Locate the cell with the specified text and output its [X, Y] center coordinate. 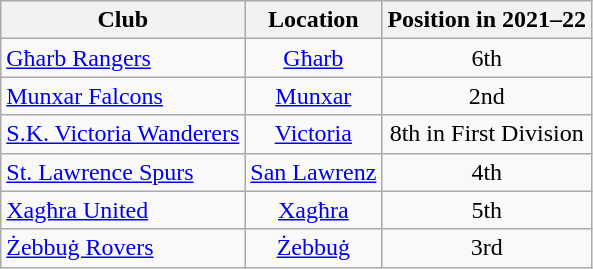
Munxar [314, 96]
Position in 2021–22 [487, 20]
8th in First Division [487, 134]
2nd [487, 96]
Victoria [314, 134]
6th [487, 58]
Żebbuġ Rovers [123, 248]
S.K. Victoria Wanderers [123, 134]
4th [487, 172]
Xagħra United [123, 210]
Żebbuġ [314, 248]
Club [123, 20]
5th [487, 210]
Munxar Falcons [123, 96]
San Lawrenz [314, 172]
Għarb Rangers [123, 58]
Xagħra [314, 210]
St. Lawrence Spurs [123, 172]
3rd [487, 248]
Location [314, 20]
Għarb [314, 58]
